Locate the cell with the specified text and output its [x, y] center coordinate. 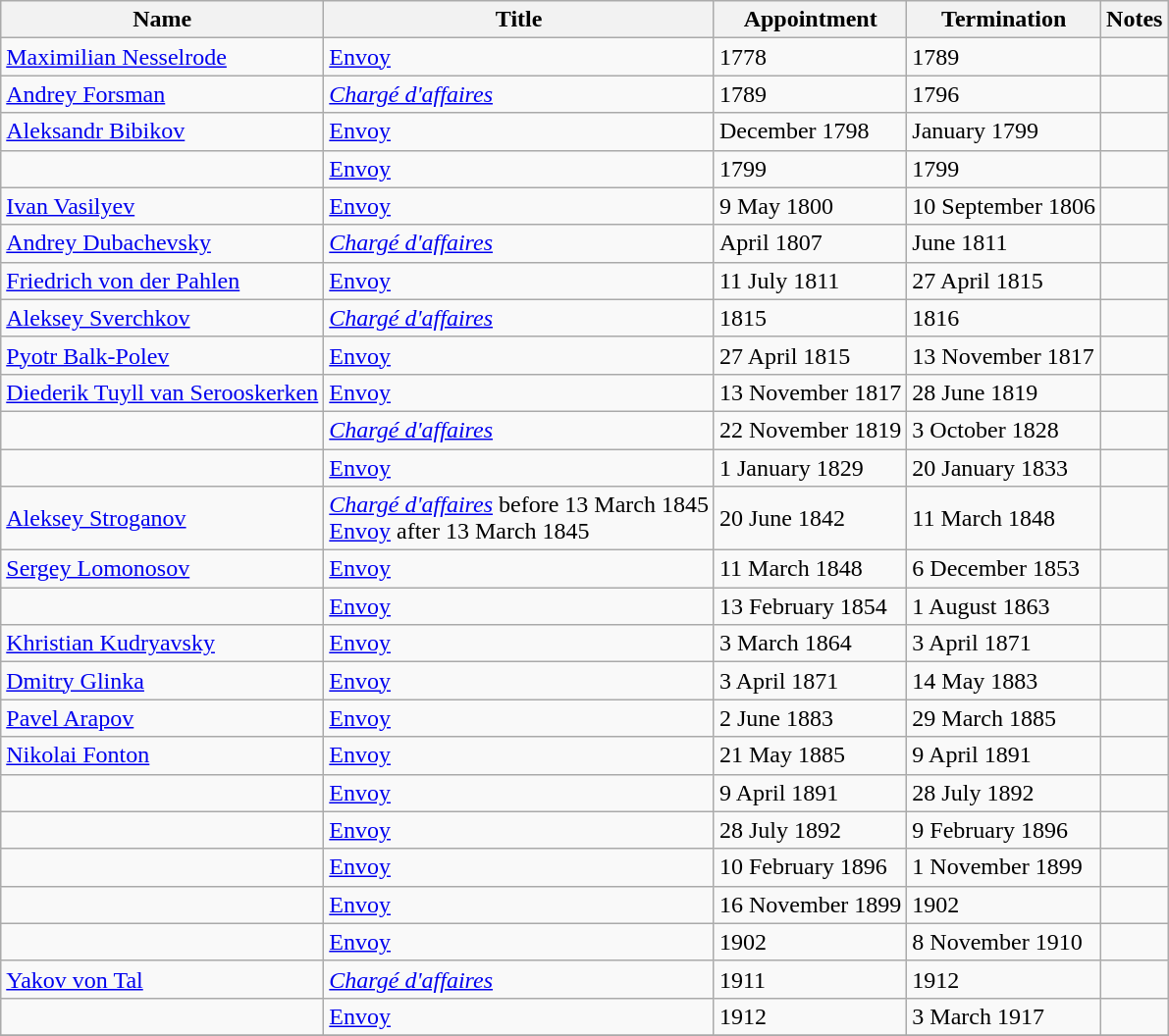
1 November 1899 [1004, 867]
3 March 1864 [810, 644]
Friedrich von der Pahlen [163, 281]
1911 [810, 979]
Termination [1004, 20]
10 February 1896 [810, 867]
1816 [1004, 318]
Notes [1135, 20]
14 May 1883 [1004, 681]
13 February 1854 [810, 606]
Chargé d'affaires before 13 March 1845Envoy after 13 March 1845 [519, 518]
16 November 1899 [810, 905]
Pavel Arapov [163, 718]
10 September 1806 [1004, 206]
Pyotr Balk-Polev [163, 355]
Sergey Lomonosov [163, 569]
Andrey Dubachevsky [163, 243]
Name [163, 20]
Appointment [810, 20]
April 1807 [810, 243]
28 June 1819 [1004, 392]
3 March 1917 [1004, 1016]
Maximilian Nesselrode [163, 57]
1796 [1004, 94]
Khristian Kudryavsky [163, 644]
Aleksandr Bibikov [163, 131]
1778 [810, 57]
Dmitry Glinka [163, 681]
21 May 1885 [810, 755]
1815 [810, 318]
9 February 1896 [1004, 830]
December 1798 [810, 131]
1 August 1863 [1004, 606]
Title [519, 20]
22 November 1819 [810, 430]
Aleksey Sverchkov [163, 318]
Ivan Vasilyev [163, 206]
Yakov von Tal [163, 979]
8 November 1910 [1004, 942]
9 May 1800 [810, 206]
29 March 1885 [1004, 718]
June 1811 [1004, 243]
3 October 1828 [1004, 430]
20 June 1842 [810, 518]
11 July 1811 [810, 281]
2 June 1883 [810, 718]
January 1799 [1004, 131]
Aleksey Stroganov [163, 518]
6 December 1853 [1004, 569]
Nikolai Fonton [163, 755]
20 January 1833 [1004, 468]
Diederik Tuyll van Serooskerken [163, 392]
1 January 1829 [810, 468]
Andrey Forsman [163, 94]
